Provide the [X, Y] coordinate of the cell's center where the given text is located.  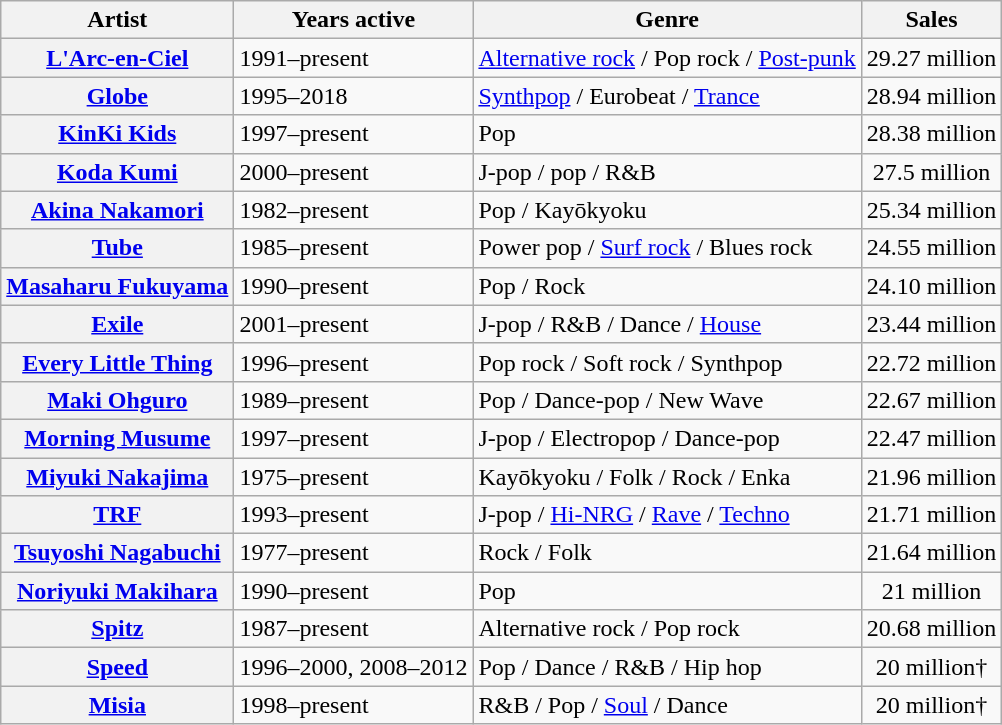
27.5 million [931, 172]
20.68 million [931, 629]
23.44 million [931, 324]
24.10 million [931, 286]
J-pop / Hi-NRG / Rave / Techno [667, 515]
21.64 million [931, 553]
1991–present [354, 58]
2001–present [354, 324]
Akina Nakamori [118, 210]
Artist [118, 20]
Morning Musume [118, 438]
Noriyuki Makihara [118, 591]
28.38 million [931, 134]
1995–2018 [354, 96]
Pop / Dance-pop / New Wave [667, 400]
2000–present [354, 172]
25.34 million [931, 210]
1987–present [354, 629]
L'Arc-en-Ciel [118, 58]
J-pop / pop / R&B [667, 172]
Spitz [118, 629]
J-pop / R&B / Dance / House [667, 324]
Pop / Rock [667, 286]
R&B / Pop / Soul / Dance [667, 705]
29.27 million [931, 58]
Pop rock / Soft rock / Synthpop [667, 362]
Rock / Folk [667, 553]
Masaharu Fukuyama [118, 286]
1977–present [354, 553]
24.55 million [931, 248]
Tsuyoshi Nagabuchi [118, 553]
Exile [118, 324]
Power pop / Surf rock / Blues rock [667, 248]
1998–present [354, 705]
Maki Ohguro [118, 400]
Synthpop / Eurobeat / Trance [667, 96]
J-pop / Electropop / Dance-pop [667, 438]
1996–2000, 2008–2012 [354, 667]
Genre [667, 20]
1996–present [354, 362]
1982–present [354, 210]
Alternative rock / Pop rock [667, 629]
Speed [118, 667]
1975–present [354, 477]
Pop / Kayōkyoku [667, 210]
21 million [931, 591]
22.72 million [931, 362]
22.47 million [931, 438]
Pop / Dance / R&B / Hip hop [667, 667]
Tube [118, 248]
Every Little Thing [118, 362]
TRF [118, 515]
1993–present [354, 515]
Kayōkyoku / Folk / Rock / Enka [667, 477]
Misia [118, 705]
Koda Kumi [118, 172]
Globe [118, 96]
Years active [354, 20]
Miyuki Nakajima [118, 477]
1985–present [354, 248]
22.67 million [931, 400]
21.96 million [931, 477]
Sales [931, 20]
1989–present [354, 400]
Alternative rock / Pop rock / Post-punk [667, 58]
KinKi Kids [118, 134]
28.94 million [931, 96]
21.71 million [931, 515]
